Identify which cell holds the provided text, then report its [x, y] central coordinate. 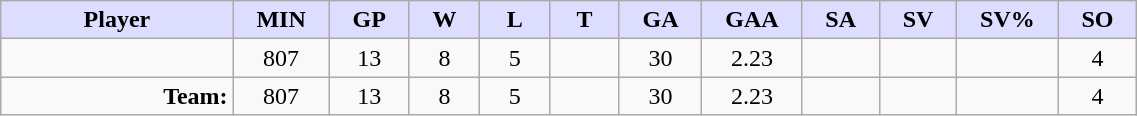
GAA [752, 20]
GA [660, 20]
SV% [1008, 20]
L [515, 20]
W [444, 20]
SA [840, 20]
Team: [117, 96]
SV [918, 20]
MIN [281, 20]
GP [369, 20]
T [585, 20]
SO [1098, 20]
Player [117, 20]
